Find where the given text appears and provide that cell's center as (X, Y) coordinate. 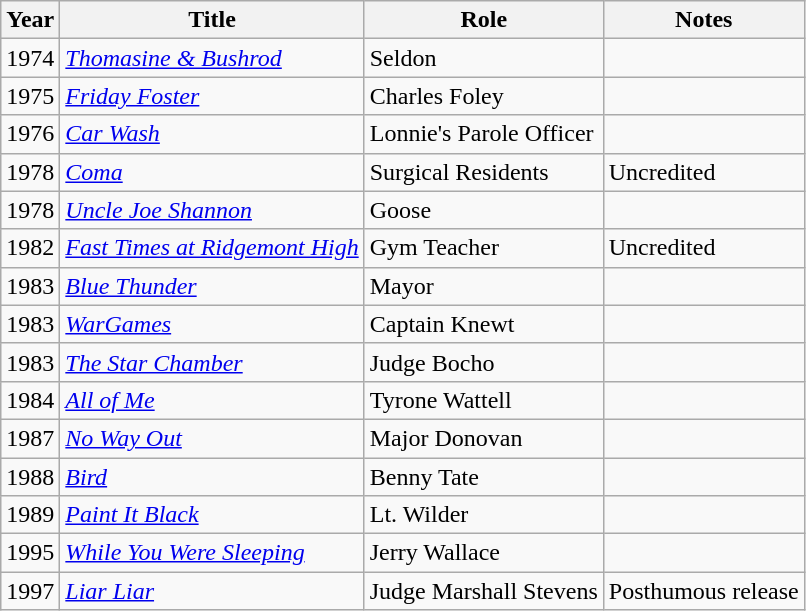
Blue Thunder (212, 286)
1975 (30, 96)
Mayor (484, 286)
1988 (30, 477)
Uncle Joe Shannon (212, 210)
While You Were Sleeping (212, 553)
Coma (212, 172)
1995 (30, 553)
Major Donovan (484, 438)
1989 (30, 515)
No Way Out (212, 438)
Paint It Black (212, 515)
Car Wash (212, 134)
Goose (484, 210)
Captain Knewt (484, 324)
Judge Bocho (484, 362)
Thomasine & Bushrod (212, 58)
Charles Foley (484, 96)
Gym Teacher (484, 248)
Liar Liar (212, 591)
Posthumous release (704, 591)
Judge Marshall Stevens (484, 591)
Surgical Residents (484, 172)
Tyrone Wattell (484, 400)
1997 (30, 591)
WarGames (212, 324)
Title (212, 20)
All of Me (212, 400)
Friday Foster (212, 96)
1976 (30, 134)
1974 (30, 58)
Lt. Wilder (484, 515)
The Star Chamber (212, 362)
1987 (30, 438)
Fast Times at Ridgemont High (212, 248)
Role (484, 20)
Year (30, 20)
1984 (30, 400)
Bird (212, 477)
Lonnie's Parole Officer (484, 134)
Seldon (484, 58)
Benny Tate (484, 477)
Notes (704, 20)
Jerry Wallace (484, 553)
1982 (30, 248)
